Scan for the cell matching the given text and deliver its (X, Y) coordinate at center. 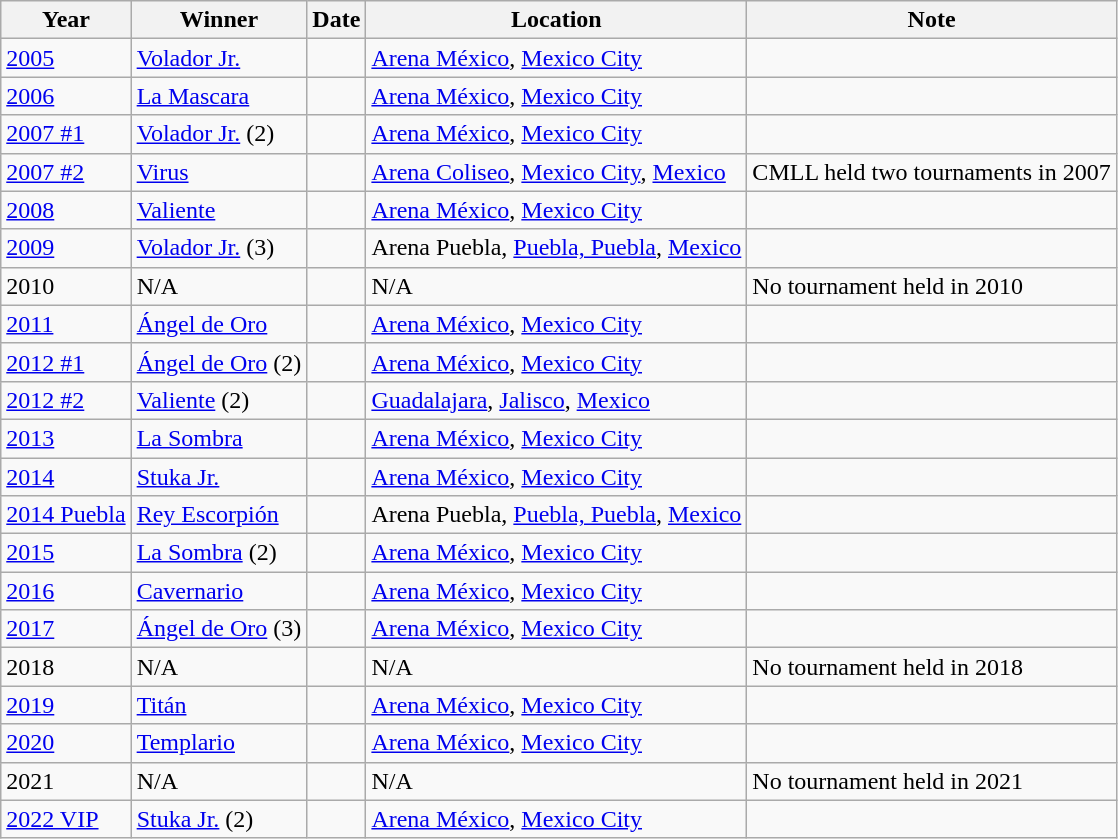
Volador Jr. (219, 58)
Templario (219, 743)
Stuka Jr. (219, 477)
2005 (66, 58)
2011 (66, 324)
2014 (66, 477)
2012 #2 (66, 400)
No tournament held in 2018 (932, 667)
Rey Escorpión (219, 515)
2009 (66, 248)
2007 #1 (66, 134)
Valiente (2) (219, 400)
2008 (66, 210)
2015 (66, 553)
La Mascara (219, 96)
2019 (66, 705)
Winner (219, 20)
Volador Jr. (2) (219, 134)
2010 (66, 286)
Stuka Jr. (2) (219, 819)
2022 VIP (66, 819)
Volador Jr. (3) (219, 248)
Location (556, 20)
Cavernario (219, 591)
Ángel de Oro (2) (219, 362)
2012 #1 (66, 362)
2016 (66, 591)
Ángel de Oro (3) (219, 629)
2017 (66, 629)
Date (336, 20)
2006 (66, 96)
La Sombra (219, 438)
Arena Coliseo, Mexico City, Mexico (556, 172)
2013 (66, 438)
Ángel de Oro (219, 324)
Virus (219, 172)
No tournament held in 2021 (932, 781)
La Sombra (2) (219, 553)
2018 (66, 667)
No tournament held in 2010 (932, 286)
2020 (66, 743)
2021 (66, 781)
Titán (219, 705)
Year (66, 20)
2007 #2 (66, 172)
Note (932, 20)
CMLL held two tournaments in 2007 (932, 172)
2014 Puebla (66, 515)
Valiente (219, 210)
Guadalajara, Jalisco, Mexico (556, 400)
